Output the [x, y] coordinate of the center of the cell containing the given text.  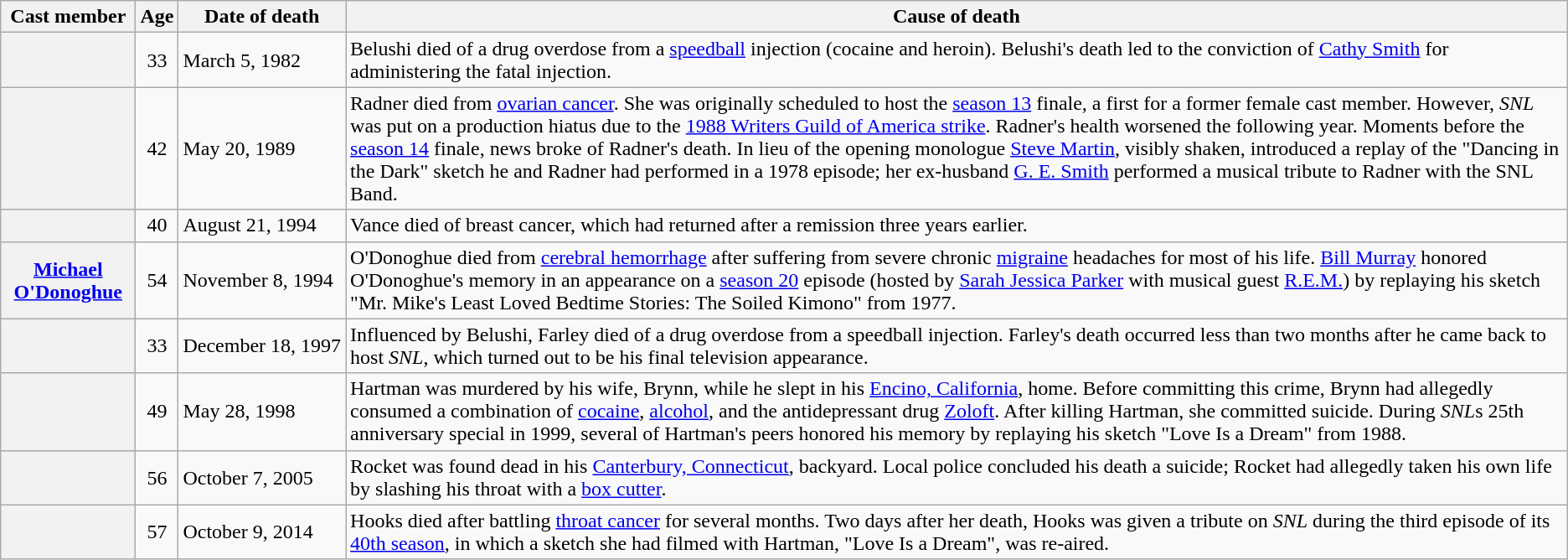
56 [157, 478]
Cause of death [957, 17]
October 7, 2005 [262, 478]
October 9, 2014 [262, 531]
Michael O'Donoghue [69, 280]
40 [157, 226]
March 5, 1982 [262, 60]
54 [157, 280]
42 [157, 148]
Vance died of breast cancer, which had returned after a remission three years earlier. [957, 226]
Age [157, 17]
Date of death [262, 17]
Cast member [69, 17]
August 21, 1994 [262, 226]
57 [157, 531]
May 20, 1989 [262, 148]
December 18, 1997 [262, 345]
49 [157, 412]
November 8, 1994 [262, 280]
May 28, 1998 [262, 412]
